Search for the cell housing the specified text and yield its [X, Y] center coordinate. 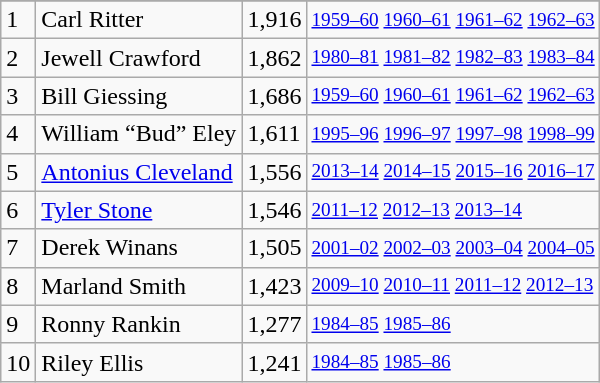
Ronny Rankin [139, 324]
Antonius Cleveland [139, 172]
1,423 [274, 286]
Derek Winans [139, 248]
7 [18, 248]
2001–02 2002–03 2003–04 2004–05 [453, 248]
1,611 [274, 134]
2 [18, 58]
William “Bud” Eley [139, 134]
1,505 [274, 248]
10 [18, 362]
1,686 [274, 96]
Tyler Stone [139, 210]
1,556 [274, 172]
8 [18, 286]
2011–12 2012–13 2013–14 [453, 210]
1995–96 1996–97 1997–98 1998–99 [453, 134]
Bill Giessing [139, 96]
2013–14 2014–15 2015–16 2016–17 [453, 172]
4 [18, 134]
Jewell Crawford [139, 58]
Riley Ellis [139, 362]
9 [18, 324]
Carl Ritter [139, 20]
3 [18, 96]
1,241 [274, 362]
Marland Smith [139, 286]
1980–81 1981–82 1982–83 1983–84 [453, 58]
2009–10 2010–11 2011–12 2012–13 [453, 286]
1 [18, 20]
1,546 [274, 210]
1,862 [274, 58]
1,916 [274, 20]
5 [18, 172]
6 [18, 210]
1,277 [274, 324]
